Output the (X, Y) coordinate of the center of the cell containing the given text.  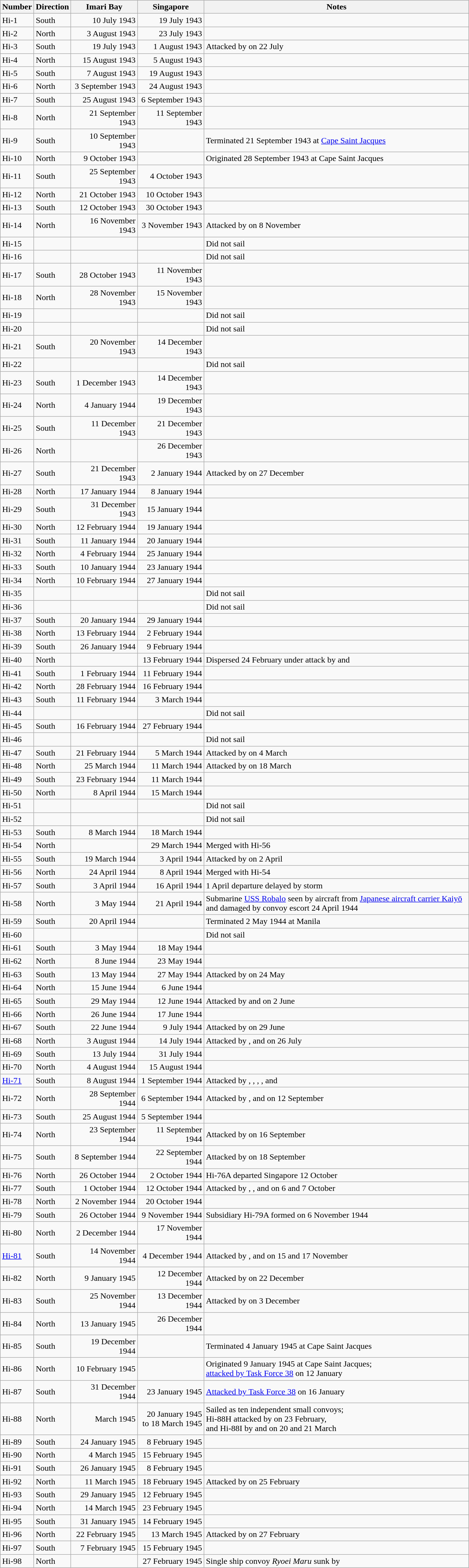
8 January 1944 (171, 491)
Hi-19 (17, 315)
Hi-65 (17, 1001)
25 September 1943 (104, 176)
Hi-57 (17, 885)
10 February 1944 (104, 580)
Attacked by , and on 12 September (336, 1099)
26 December 1944 (171, 1324)
Singapore (171, 7)
Hi-43 (17, 699)
12 October 1944 (171, 1188)
March 1945 (104, 1419)
Hi-35 (17, 594)
Hi-62 (17, 961)
23 May 1944 (171, 961)
Hi-5 (17, 73)
Hi-26 (17, 450)
25 January 1944 (171, 554)
1 August 1943 (171, 47)
6 September 1943 (171, 100)
Hi-80 (17, 1233)
24 January 1945 (104, 1441)
15 March 1944 (171, 793)
23 January 1945 (171, 1391)
Hi-32 (17, 554)
15 August 1943 (104, 60)
Hi-46 (17, 740)
10 July 1943 (104, 20)
Attacked by on 18 March (336, 766)
11 January 1944 (104, 541)
14 July 1944 (171, 1041)
13 December 1944 (171, 1301)
25 November 1944 (104, 1301)
Hi-60 (17, 934)
Hi-97 (17, 1548)
Hi-76A departed Singapore 12 October (336, 1175)
Hi-73 (17, 1116)
Hi-6 (17, 86)
26 January 1944 (104, 647)
Attacked by on 24 May (336, 974)
31 December 1944 (104, 1391)
Hi-17 (17, 275)
Hi-79 (17, 1215)
Hi-36 (17, 607)
Hi-87 (17, 1391)
Attacked by on 22 December (336, 1278)
Hi-56 (17, 872)
Hi-1 (17, 20)
4 January 1944 (104, 405)
19 August 1943 (171, 73)
Hi-82 (17, 1278)
Hi-45 (17, 726)
Attacked by Task Force 38 on 16 January (336, 1391)
4 February 1944 (104, 554)
3 March 1944 (171, 699)
Hi-90 (17, 1455)
Hi-55 (17, 859)
Attacked by , and on 26 July (336, 1041)
2 October 1944 (171, 1175)
Submarine USS Robalo seen by aircraft from Japanese aircraft carrier Kaiyō and damaged by convoy escort 24 April 1944 (336, 903)
23 July 1943 (171, 33)
Hi-94 (17, 1508)
22 June 1944 (104, 1027)
28 November 1943 (104, 298)
Direction (52, 7)
Hi-24 (17, 405)
27 February 1945 (171, 1561)
Hi-38 (17, 633)
Merged with Hi-56 (336, 846)
11 September 1943 (171, 118)
6 June 1944 (171, 988)
Hi-68 (17, 1041)
Hi-49 (17, 779)
Hi-96 (17, 1535)
9 November 1944 (171, 1215)
Hi-81 (17, 1255)
2 November 1944 (104, 1202)
8 June 1944 (104, 961)
4 March 1945 (104, 1455)
28 September 1944 (104, 1099)
Hi-27 (17, 473)
Hi-54 (17, 846)
10 January 1944 (104, 567)
9 October 1943 (104, 158)
Attacked by on 4 March (336, 753)
Attacked by on 25 February (336, 1482)
Hi-86 (17, 1369)
Hi-74 (17, 1134)
Hi-89 (17, 1441)
Hi-66 (17, 1014)
26 June 1944 (104, 1014)
Attacked by on 29 June (336, 1027)
12 February 1944 (104, 527)
1 April departure delayed by storm (336, 885)
29 May 1944 (104, 1001)
18 February 1945 (171, 1482)
24 April 1944 (104, 872)
Hi-92 (17, 1482)
23 January 1944 (171, 567)
Hi-85 (17, 1346)
Hi-50 (17, 793)
12 February 1945 (171, 1495)
Hi-42 (17, 686)
Hi-95 (17, 1521)
Hi-64 (17, 988)
12 December 1944 (171, 1278)
15 August 1944 (171, 1067)
Hi-40 (17, 660)
Attacked by on 8 November (336, 226)
2 December 1944 (104, 1233)
1 September 1944 (171, 1080)
4 August 1944 (104, 1067)
18 March 1944 (171, 832)
13 March 1945 (171, 1535)
Hi-84 (17, 1324)
Attacked by on 27 February (336, 1535)
23 February 1944 (104, 779)
11 December 1943 (104, 428)
Hi-72 (17, 1099)
17 June 1944 (171, 1014)
7 August 1943 (104, 73)
Hi-7 (17, 100)
6 September 1944 (171, 1099)
Hi-75 (17, 1157)
5 September 1944 (171, 1116)
Number (17, 7)
Hi-4 (17, 60)
29 January 1944 (171, 620)
4 December 1944 (171, 1255)
27 February 1944 (171, 726)
Originated 9 January 1945 at Cape Saint Jacques;attacked by Task Force 38 on 12 January (336, 1369)
19 December 1943 (171, 405)
1 February 1944 (104, 673)
20 October 1944 (171, 1202)
31 January 1945 (104, 1521)
21 September 1943 (104, 118)
Attacked by and on 2 June (336, 1001)
Hi-52 (17, 819)
8 March 1944 (104, 832)
20 November 1943 (104, 346)
5 March 1944 (171, 753)
Hi-8 (17, 118)
11 November 1943 (171, 275)
21 October 1943 (104, 194)
2 February 1944 (171, 633)
19 March 1944 (104, 859)
Hi-44 (17, 713)
Hi-48 (17, 766)
Attacked by on 27 December (336, 473)
Hi-16 (17, 257)
Single ship convoy Ryoei Maru sunk by (336, 1561)
3 August 1943 (104, 33)
Terminated 2 May 1944 at Manila (336, 921)
Hi-3 (17, 47)
Hi-18 (17, 298)
Hi-12 (17, 194)
Dispersed 24 February under attack by and (336, 660)
20 April 1944 (104, 921)
10 February 1945 (104, 1369)
28 February 1944 (104, 686)
Hi-93 (17, 1495)
Hi-21 (17, 346)
14 November 1944 (104, 1255)
4 October 1943 (171, 176)
Subsidiary Hi-79A formed on 6 November 1944 (336, 1215)
3 August 1944 (104, 1041)
9 January 1945 (104, 1278)
8 August 1944 (104, 1080)
25 March 1944 (104, 766)
Hi-51 (17, 806)
Attacked by , , , , and (336, 1080)
20 January 1945to 18 March 1945 (171, 1419)
Hi-30 (17, 527)
27 January 1944 (171, 580)
31 July 1944 (171, 1054)
26 January 1945 (104, 1468)
16 November 1943 (104, 226)
Hi-98 (17, 1561)
21 April 1944 (171, 903)
Hi-47 (17, 753)
Hi-53 (17, 832)
13 January 1945 (104, 1324)
Attacked by on 2 April (336, 859)
Hi-88 (17, 1419)
Hi-15 (17, 244)
Hi-14 (17, 226)
Attacked by , , and on 6 and 7 October (336, 1188)
Imari Bay (104, 7)
Hi-63 (17, 974)
Terminated 21 September 1943 at Cape Saint Jacques (336, 140)
Hi-58 (17, 903)
23 February 1945 (171, 1508)
3 November 1943 (171, 226)
Hi-10 (17, 158)
23 September 1944 (104, 1134)
Hi-91 (17, 1468)
29 March 1944 (171, 846)
Notes (336, 7)
22 September 1944 (171, 1157)
Hi-37 (17, 620)
Hi-34 (17, 580)
11 March 1945 (104, 1482)
Hi-33 (17, 567)
Hi-77 (17, 1188)
Originated 28 September 1943 at Cape Saint Jacques (336, 158)
Hi-2 (17, 33)
Hi-31 (17, 541)
21 February 1944 (104, 753)
2 January 1944 (171, 473)
Hi-9 (17, 140)
Hi-41 (17, 673)
14 March 1945 (104, 1508)
Hi-20 (17, 329)
29 January 1945 (104, 1495)
12 October 1943 (104, 208)
Hi-11 (17, 176)
Hi-39 (17, 647)
Hi-83 (17, 1301)
24 August 1943 (171, 86)
Hi-76 (17, 1175)
16 April 1944 (171, 885)
10 October 1943 (171, 194)
9 February 1944 (171, 647)
7 February 1945 (104, 1548)
Terminated 4 January 1945 at Cape Saint Jacques (336, 1346)
Hi-70 (17, 1067)
5 August 1943 (171, 60)
15 June 1944 (104, 988)
Hi-28 (17, 491)
Hi-71 (17, 1080)
28 October 1943 (104, 275)
19 December 1944 (104, 1346)
31 December 1943 (104, 510)
22 February 1945 (104, 1535)
Hi-67 (17, 1027)
27 May 1944 (171, 974)
15 January 1944 (171, 510)
25 August 1944 (104, 1116)
Hi-59 (17, 921)
14 February 1945 (171, 1521)
19 January 1944 (171, 527)
3 September 1943 (104, 86)
10 September 1943 (104, 140)
Attacked by , and on 15 and 17 November (336, 1255)
13 May 1944 (104, 974)
13 July 1944 (104, 1054)
11 September 1944 (171, 1134)
Hi-25 (17, 428)
Sailed as ten independent small convoys;Hi-88H attacked by on 23 February,and Hi-88I by and on 20 and 21 March (336, 1419)
9 July 1944 (171, 1027)
Hi-22 (17, 365)
Attacked by on 16 September (336, 1134)
8 September 1944 (104, 1157)
30 October 1943 (171, 208)
17 January 1944 (104, 491)
Hi-78 (17, 1202)
18 May 1944 (171, 948)
Attacked by on 3 December (336, 1301)
Hi-61 (17, 948)
Hi-13 (17, 208)
Attacked by on 22 July (336, 47)
17 November 1944 (171, 1233)
Hi-29 (17, 510)
1 December 1943 (104, 383)
Merged with Hi-54 (336, 872)
Hi-69 (17, 1054)
12 June 1944 (171, 1001)
25 August 1943 (104, 100)
1 October 1944 (104, 1188)
Hi-23 (17, 383)
26 December 1943 (171, 450)
Attacked by on 18 September (336, 1157)
15 November 1943 (171, 298)
